Capture the cell that displays the provided text and extract its (X, Y) central coordinate. 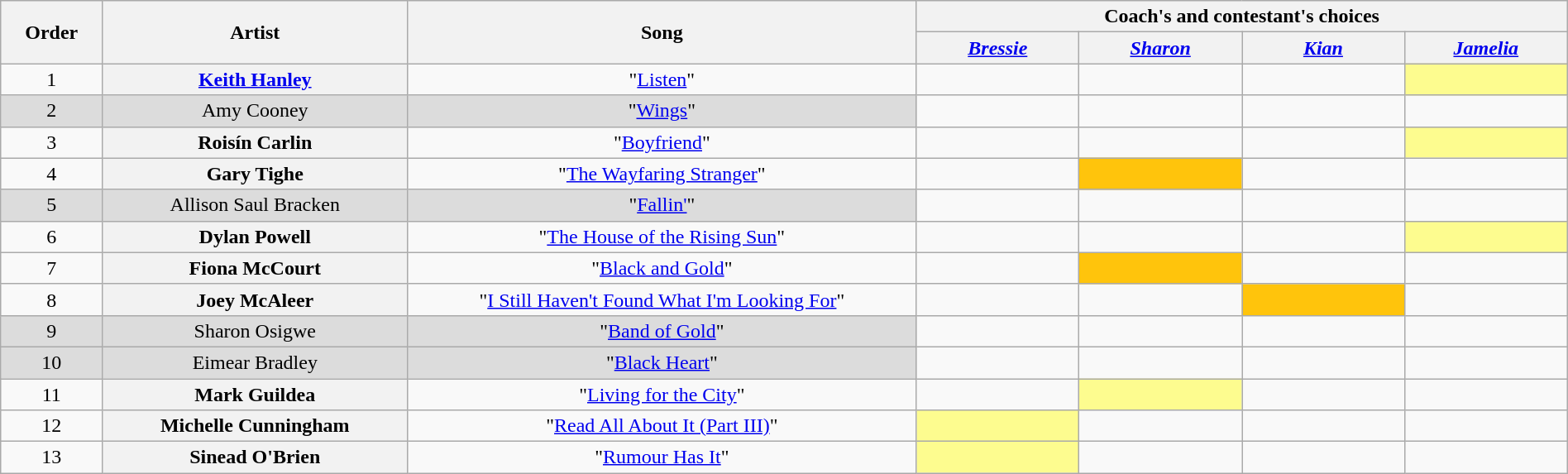
Bressie (997, 48)
Keith Hanley (255, 79)
Dylan Powell (255, 237)
Coach's and contestant's choices (1242, 17)
Sinead O'Brien (255, 457)
"Read All About It (Part III)" (662, 426)
Sharon Osigwe (255, 331)
Fiona McCourt (255, 268)
13 (51, 457)
7 (51, 268)
"Black Heart" (662, 362)
3 (51, 142)
Allison Saul Bracken (255, 205)
Michelle Cunningham (255, 426)
"Living for the City" (662, 395)
Jamelia (1485, 48)
Order (51, 32)
8 (51, 299)
Artist (255, 32)
"Band of Gold" (662, 331)
"I Still Haven't Found What I'm Looking For" (662, 299)
"The Wayfaring Stranger" (662, 174)
6 (51, 237)
4 (51, 174)
"Boyfriend" (662, 142)
"The House of the Rising Sun" (662, 237)
"Listen" (662, 79)
"Wings" (662, 111)
"Black and Gold" (662, 268)
Eimear Bradley (255, 362)
Mark Guildea (255, 395)
Roisín Carlin (255, 142)
11 (51, 395)
5 (51, 205)
1 (51, 79)
Joey McAleer (255, 299)
12 (51, 426)
"Rumour Has It" (662, 457)
10 (51, 362)
"Fallin'" (662, 205)
Song (662, 32)
Gary Tighe (255, 174)
Sharon (1161, 48)
9 (51, 331)
Kian (1323, 48)
2 (51, 111)
Amy Cooney (255, 111)
